Capture the cell that displays the provided text and extract its [x, y] central coordinate. 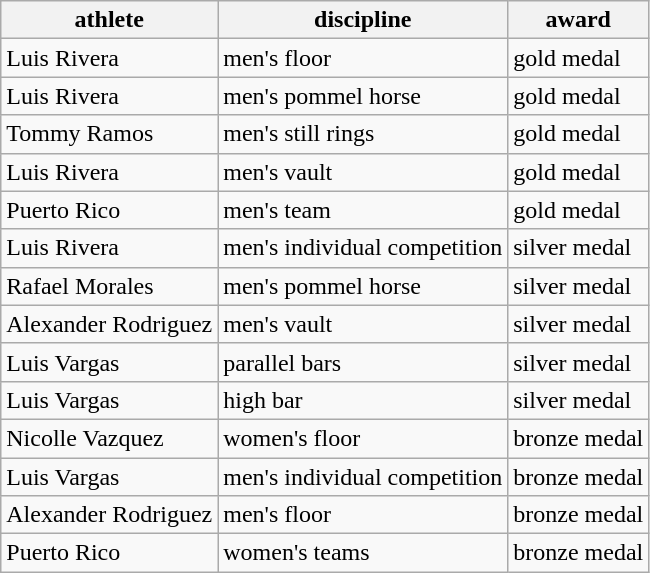
women's teams [363, 553]
men's team [363, 210]
parallel bars [363, 362]
Nicolle Vazquez [110, 438]
men's still rings [363, 134]
Rafael Morales [110, 286]
discipline [363, 20]
award [578, 20]
Tommy Ramos [110, 134]
athlete [110, 20]
high bar [363, 400]
women's floor [363, 438]
